Locate the cell with the specified text and output its (x, y) center coordinate. 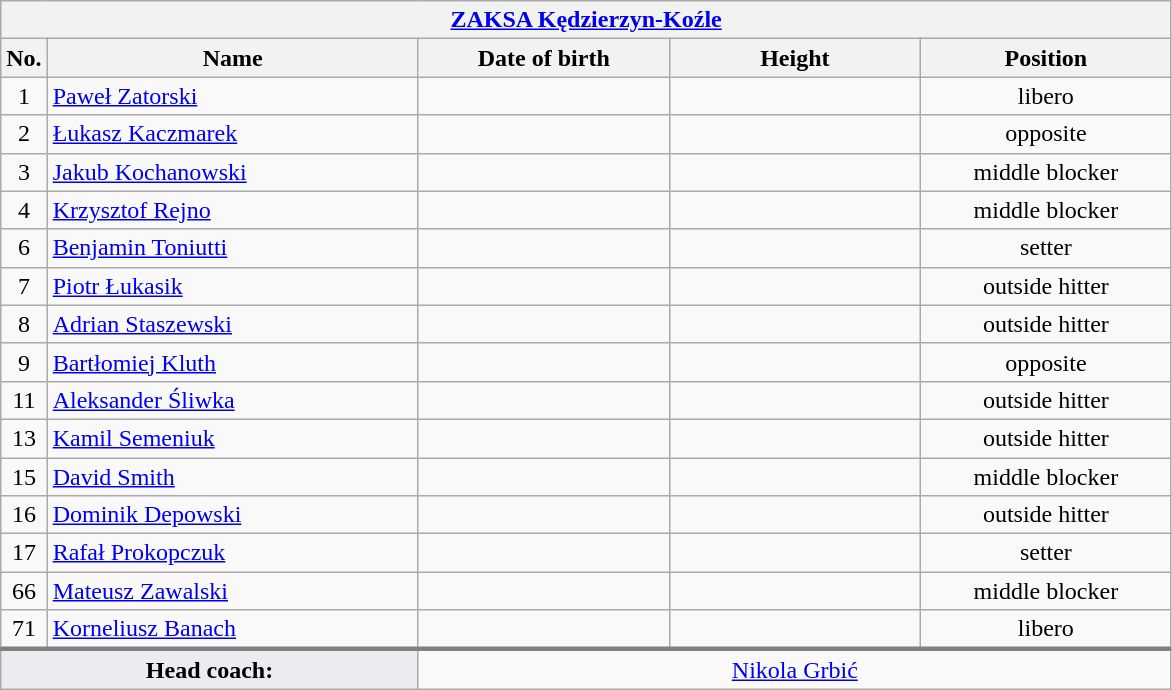
71 (24, 630)
9 (24, 362)
No. (24, 58)
17 (24, 553)
Mateusz Zawalski (232, 591)
Height (794, 58)
8 (24, 324)
Łukasz Kaczmarek (232, 134)
Date of birth (544, 58)
16 (24, 515)
Head coach: (210, 669)
Dominik Depowski (232, 515)
Position (1046, 58)
David Smith (232, 477)
2 (24, 134)
Korneliusz Banach (232, 630)
11 (24, 400)
Aleksander Śliwka (232, 400)
Jakub Kochanowski (232, 172)
13 (24, 438)
3 (24, 172)
ZAKSA Kędzierzyn-Koźle (586, 20)
15 (24, 477)
Paweł Zatorski (232, 96)
66 (24, 591)
Adrian Staszewski (232, 324)
1 (24, 96)
Rafał Prokopczuk (232, 553)
6 (24, 248)
4 (24, 210)
Benjamin Toniutti (232, 248)
7 (24, 286)
Piotr Łukasik (232, 286)
Kamil Semeniuk (232, 438)
Name (232, 58)
Bartłomiej Kluth (232, 362)
Krzysztof Rejno (232, 210)
Nikola Grbić (794, 669)
